Scan for the cell matching the given text and deliver its (X, Y) coordinate at center. 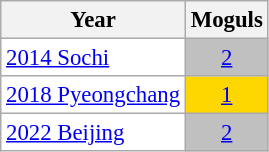
2014 Sochi (94, 58)
Moguls (226, 20)
Year (94, 20)
1 (226, 95)
2022 Beijing (94, 133)
2018 Pyeongchang (94, 95)
